Provide the (x, y) coordinate of the cell's center where the given text is located.  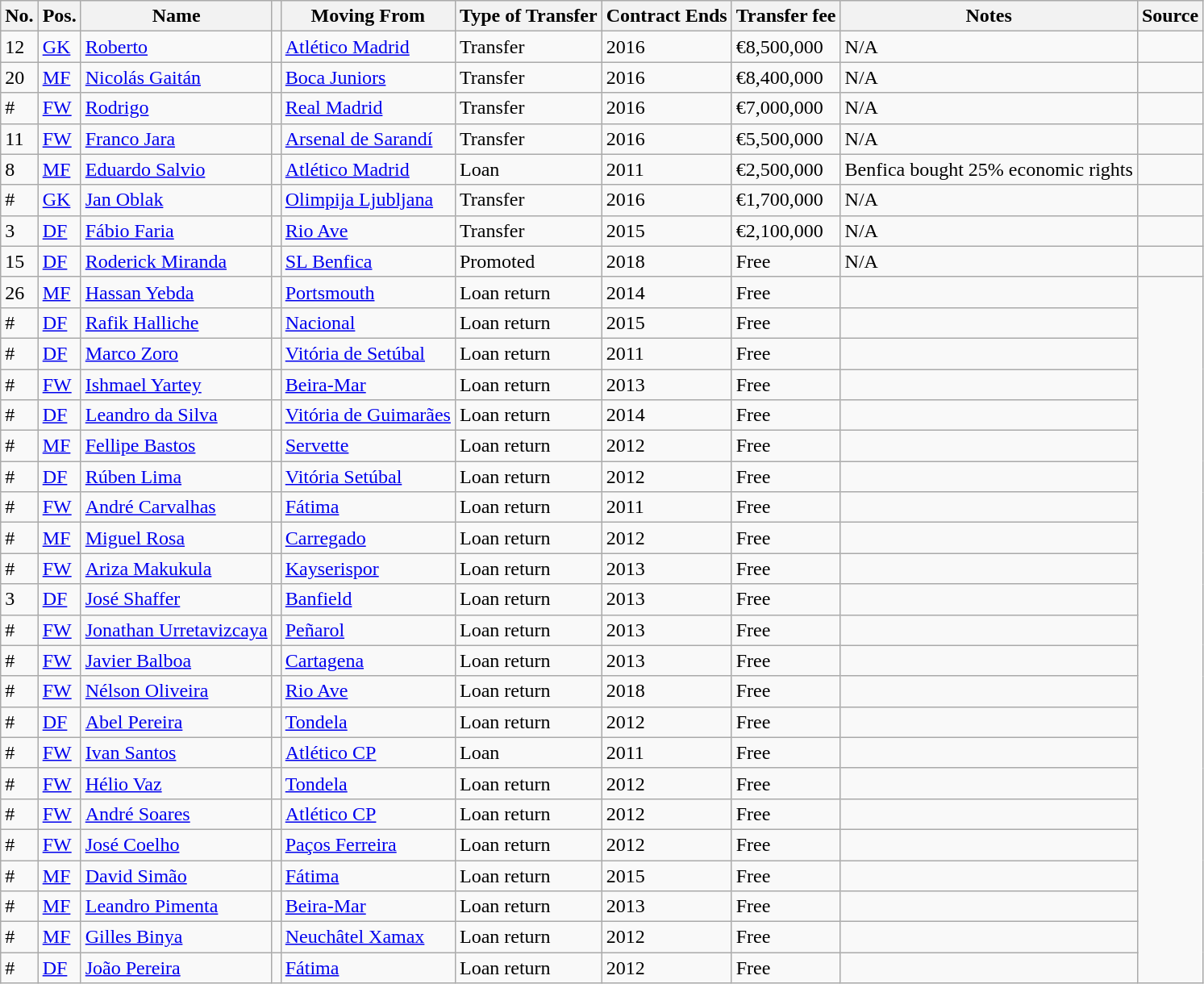
Pos. (60, 16)
Benfica bought 25% economic rights (989, 169)
André Soares (176, 814)
Eduardo Salvio (176, 169)
Arsenal de Sarandí (368, 139)
€5,500,000 (785, 139)
André Carvalhas (176, 507)
Boca Juniors (368, 77)
Name (176, 16)
José Coelho (176, 844)
20 (19, 77)
Notes (989, 16)
Abel Pereira (176, 722)
Promoted (528, 261)
SL Benfica (368, 261)
€8,400,000 (785, 77)
€1,700,000 (785, 200)
15 (19, 261)
Servette (368, 446)
David Simão (176, 875)
Fábio Faria (176, 231)
€7,000,000 (785, 108)
Fellipe Bastos (176, 446)
€2,500,000 (785, 169)
Hélio Vaz (176, 783)
Ariza Makukula (176, 569)
Contract Ends (666, 16)
Banfield (368, 599)
11 (19, 139)
8 (19, 169)
Jonathan Urretavizcaya (176, 630)
Jan Oblak (176, 200)
Hassan Yebda (176, 292)
Moving From (368, 16)
Neuchâtel Xamax (368, 937)
Paços Ferreira (368, 844)
Type of Transfer (528, 16)
Real Madrid (368, 108)
Carregado (368, 538)
Nicolás Gaitán (176, 77)
Portsmouth (368, 292)
Rúben Lima (176, 477)
Olimpija Ljubljana (368, 200)
José Shaffer (176, 599)
Kayserispor (368, 569)
Franco Jara (176, 139)
Vitória de Setúbal (368, 353)
Rafik Halliche (176, 323)
Roderick Miranda (176, 261)
Leandro da Silva (176, 415)
Miguel Rosa (176, 538)
No. (19, 16)
Rodrigo (176, 108)
Vitória de Guimarães (368, 415)
Leandro Pimenta (176, 907)
João Pereira (176, 968)
Peñarol (368, 630)
Ivan Santos (176, 753)
Gilles Binya (176, 937)
26 (19, 292)
Source (1169, 16)
€2,100,000 (785, 231)
Javier Balboa (176, 661)
€8,500,000 (785, 47)
Vitória Setúbal (368, 477)
12 (19, 47)
Nélson Oliveira (176, 691)
Ishmael Yartey (176, 385)
Cartagena (368, 661)
Transfer fee (785, 16)
Nacional (368, 323)
Marco Zoro (176, 353)
Roberto (176, 47)
